Capture the cell that displays the provided text and extract its [X, Y] central coordinate. 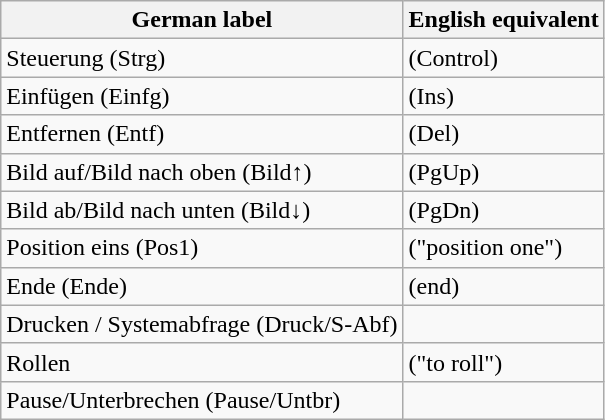
("position one") [504, 248]
Drucken / Systemabfrage (Druck/S-Abf) [202, 324]
(end) [504, 286]
Entfernen (Entf) [202, 134]
Bild auf/Bild nach oben (Bild↑) [202, 172]
Pause/Unterbrechen (Pause/Untbr) [202, 400]
("to roll") [504, 362]
Bild ab/Bild nach unten (Bild↓) [202, 210]
Rollen [202, 362]
(Del) [504, 134]
Position eins (Pos1) [202, 248]
Ende (Ende) [202, 286]
(Control) [504, 58]
English equivalent [504, 20]
(Ins) [504, 96]
German label [202, 20]
Steuerung (Strg) [202, 58]
(PgUp) [504, 172]
(PgDn) [504, 210]
Einfügen (Einfg) [202, 96]
